Determine the (X, Y) coordinate at the center of the cell enclosing the given text.  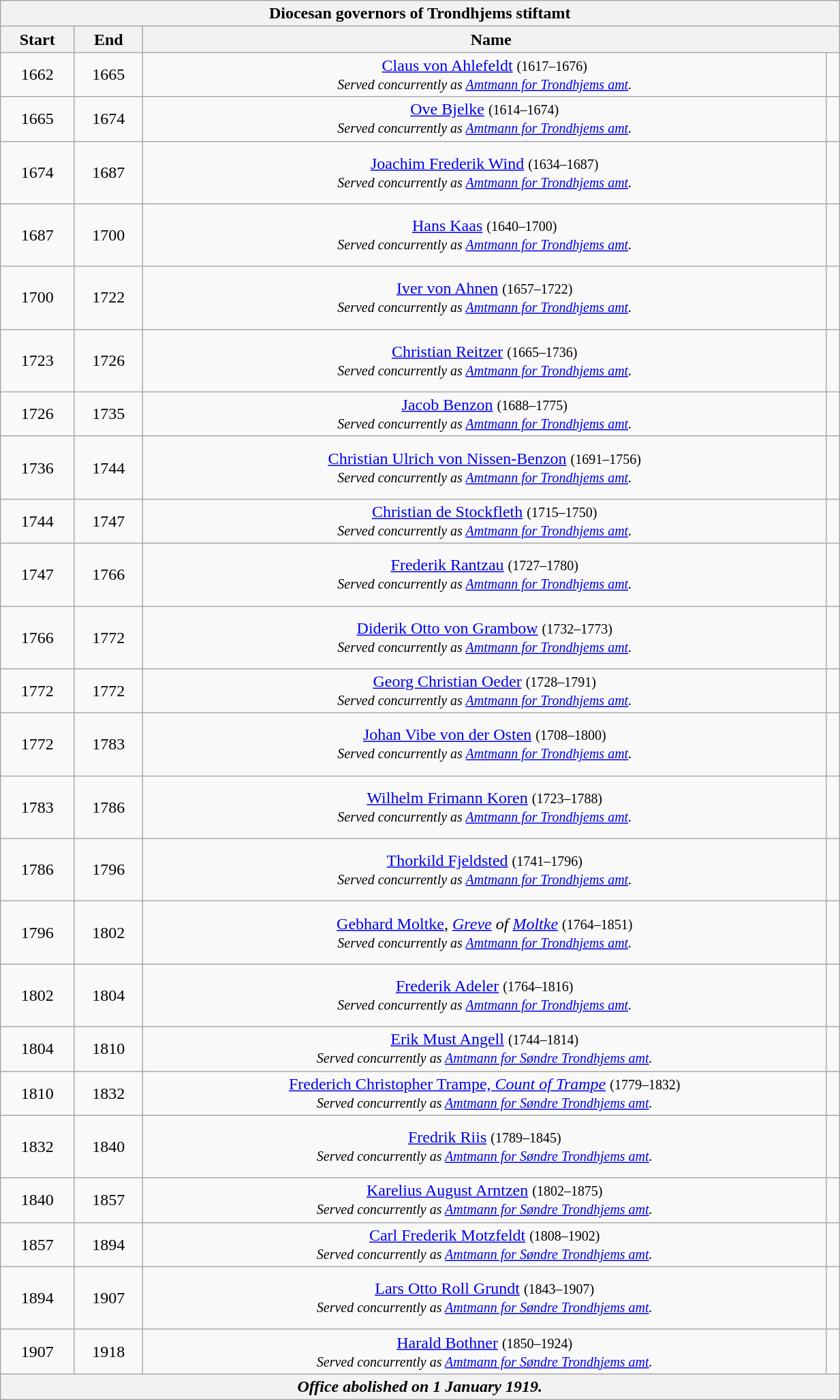
Iver von Ahnen (1657–1722)Served concurrently as Amtmann for Trondhjems amt. (485, 298)
Diderik Otto von Grambow (1732–1773)Served concurrently as Amtmann for Trondhjems amt. (485, 638)
Fredrik Riis (1789–1845)Served concurrently as Amtmann for Søndre Trondhjems amt. (485, 1147)
1722 (109, 298)
Thorkild Fjeldsted (1741–1796)Served concurrently as Amtmann for Trondhjems amt. (485, 870)
Claus von Ahlefeldt (1617–1676)Served concurrently as Amtmann for Trondhjems amt. (485, 75)
End (109, 40)
Karelius August Arntzen (1802–1875)Served concurrently as Amtmann for Søndre Trondhjems amt. (485, 1200)
Christian de Stockfleth (1715–1750)Served concurrently as Amtmann for Trondhjems amt. (485, 520)
Lars Otto Roll Grundt (1843–1907)Served concurrently as Amtmann for Søndre Trondhjems amt. (485, 1298)
1662 (37, 75)
Frederik Rantzau (1727–1780)Served concurrently as Amtmann for Trondhjems amt. (485, 574)
1918 (109, 1352)
Frederik Adeler (1764–1816)Served concurrently as Amtmann for Trondhjems amt. (485, 995)
Georg Christian Oeder (1728–1791)Served concurrently as Amtmann for Trondhjems amt. (485, 691)
Joachim Frederik Wind (1634–1687)Served concurrently as Amtmann for Trondhjems amt. (485, 172)
1735 (109, 414)
Diocesan governors of Trondhjems stiftamt (420, 14)
Christian Ulrich von Nissen-Benzon (1691–1756)Served concurrently as Amtmann for Trondhjems amt. (485, 467)
Office abolished on 1 January 1919. (420, 1386)
1736 (37, 467)
Wilhelm Frimann Koren (1723–1788)Served concurrently as Amtmann for Trondhjems amt. (485, 807)
Erik Must Angell (1744–1814)Served concurrently as Amtmann for Søndre Trondhjems amt. (485, 1049)
Jacob Benzon (1688–1775)Served concurrently as Amtmann for Trondhjems amt. (485, 414)
Hans Kaas (1640–1700)Served concurrently as Amtmann for Trondhjems amt. (485, 235)
Carl Frederik Motzfeldt (1808–1902)Served concurrently as Amtmann for Søndre Trondhjems amt. (485, 1244)
Frederich Christopher Trampe, Count of Trampe (1779–1832)Served concurrently as Amtmann for Søndre Trondhjems amt. (485, 1093)
1723 (37, 360)
Gebhard Moltke, Greve of Moltke (1764–1851)Served concurrently as Amtmann for Trondhjems amt. (485, 933)
Christian Reitzer (1665–1736)Served concurrently as Amtmann for Trondhjems amt. (485, 360)
Harald Bothner (1850–1924)Served concurrently as Amtmann for Søndre Trondhjems amt. (485, 1352)
Name (491, 40)
Johan Vibe von der Osten (1708–1800)Served concurrently as Amtmann for Trondhjems amt. (485, 745)
Start (37, 40)
Ove Bjelke (1614–1674)Served concurrently as Amtmann for Trondhjems amt. (485, 119)
